Output the (X, Y) coordinate of the center of the cell containing the given text.  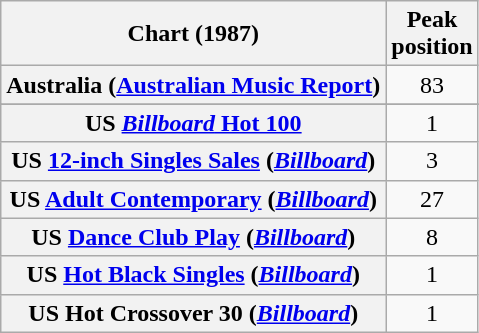
3 (432, 161)
US Adult Contemporary (Billboard) (194, 199)
27 (432, 199)
Chart (1987) (194, 34)
83 (432, 85)
US 12-inch Singles Sales (Billboard) (194, 161)
US Billboard Hot 100 (194, 123)
Peakposition (432, 34)
US Hot Crossover 30 (Billboard) (194, 313)
US Dance Club Play (Billboard) (194, 237)
8 (432, 237)
US Hot Black Singles (Billboard) (194, 275)
Australia (Australian Music Report) (194, 85)
